From the cell containing the given text, extract its center point as [x, y] coordinate. 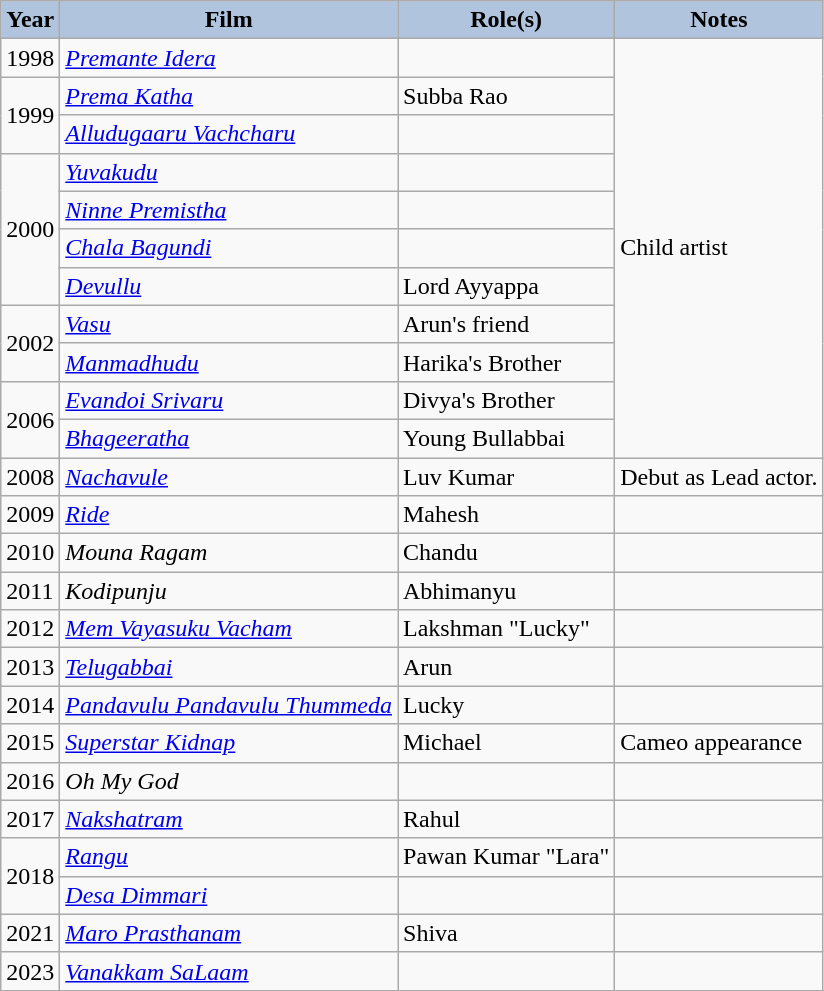
Premante Idera [229, 58]
Debut as Lead actor. [719, 477]
Subba Rao [506, 96]
Maro Prasthanam [229, 933]
Cameo appearance [719, 743]
Role(s) [506, 20]
Child artist [719, 248]
Chala Bagundi [229, 248]
Rangu [229, 857]
Film [229, 20]
1999 [30, 115]
Luv Kumar [506, 477]
Nachavule [229, 477]
Desa Dimmari [229, 895]
2023 [30, 971]
Oh My God [229, 781]
Nakshatram [229, 819]
Divya's Brother [506, 400]
2011 [30, 591]
2015 [30, 743]
2002 [30, 343]
Lakshman "Lucky" [506, 629]
Devullu [229, 286]
Arun's friend [506, 324]
1998 [30, 58]
Vanakkam SaLaam [229, 971]
Year [30, 20]
2018 [30, 876]
Pandavulu Pandavulu Thummeda [229, 705]
2010 [30, 553]
2021 [30, 933]
2012 [30, 629]
Notes [719, 20]
Pawan Kumar "Lara" [506, 857]
2014 [30, 705]
Arun [506, 667]
2013 [30, 667]
Telugabbai [229, 667]
Young Bullabbai [506, 438]
Michael [506, 743]
Mahesh [506, 515]
Yuvakudu [229, 172]
Vasu [229, 324]
Prema Katha [229, 96]
Evandoi Srivaru [229, 400]
Abhimanyu [506, 591]
Ninne Premistha [229, 210]
2008 [30, 477]
Bhageeratha [229, 438]
2006 [30, 419]
Manmadhudu [229, 362]
Mouna Ragam [229, 553]
Chandu [506, 553]
Superstar Kidnap [229, 743]
Shiva [506, 933]
2017 [30, 819]
Harika's Brother [506, 362]
2000 [30, 229]
2016 [30, 781]
Rahul [506, 819]
Lord Ayyappa [506, 286]
2009 [30, 515]
Mem Vayasuku Vacham [229, 629]
Ride [229, 515]
Alludugaaru Vachcharu [229, 134]
Lucky [506, 705]
Kodipunju [229, 591]
